Locate the cell with the specified text and output its (x, y) center coordinate. 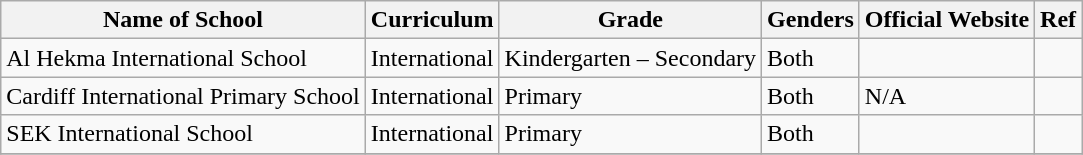
Curriculum (432, 20)
Ref (1058, 20)
Cardiff International Primary School (184, 96)
Name of School (184, 20)
Official Website (946, 20)
N/A (946, 96)
Genders (811, 20)
SEK International School (184, 134)
Al Hekma International School (184, 58)
Kindergarten – Secondary (630, 58)
Grade (630, 20)
